Return (X, Y) of the center of cell containing provided text 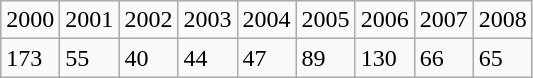
173 (30, 58)
2004 (266, 20)
2003 (208, 20)
66 (444, 58)
40 (148, 58)
130 (384, 58)
65 (502, 58)
89 (326, 58)
47 (266, 58)
2002 (148, 20)
2008 (502, 20)
2007 (444, 20)
2006 (384, 20)
55 (90, 58)
2005 (326, 20)
2000 (30, 20)
2001 (90, 20)
44 (208, 58)
